Scan for the cell matching the given text and deliver its (X, Y) coordinate at center. 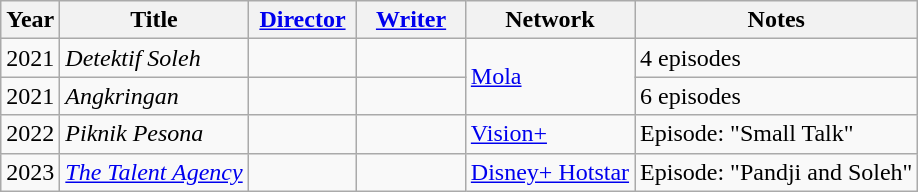
Episode: "Small Talk" (776, 134)
Disney+ Hotstar (550, 172)
Mola (550, 77)
Angkringan (154, 96)
Piknik Pesona (154, 134)
Vision+ (550, 134)
Title (154, 20)
The Talent Agency (154, 172)
2022 (30, 134)
Episode: "Pandji and Soleh" (776, 172)
Year (30, 20)
Director (302, 20)
6 episodes (776, 96)
Network (550, 20)
4 episodes (776, 58)
Writer (412, 20)
Detektif Soleh (154, 58)
2023 (30, 172)
Notes (776, 20)
